From the cell containing the given text, extract its center point as (x, y) coordinate. 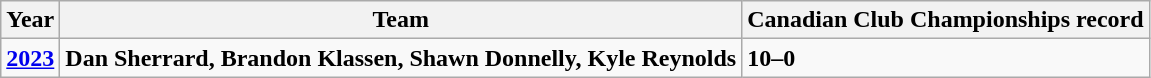
Dan Sherrard, Brandon Klassen, Shawn Donnelly, Kyle Reynolds (401, 58)
10–0 (946, 58)
Year (30, 20)
Canadian Club Championships record (946, 20)
Team (401, 20)
2023 (30, 58)
